Determine the [x, y] coordinate at the center of the cell enclosing the given text.  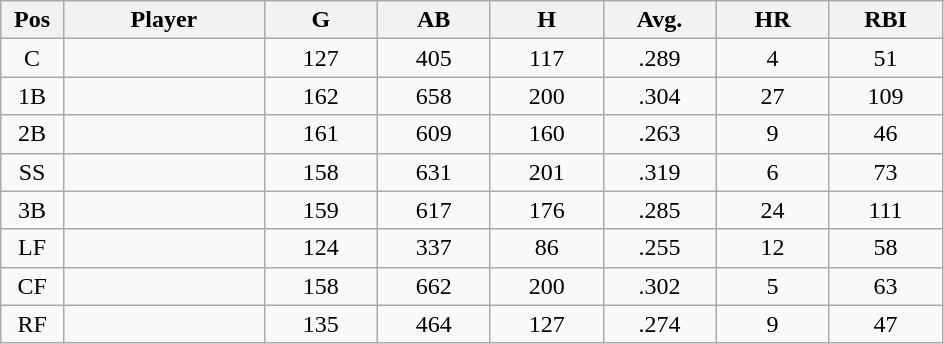
63 [886, 286]
51 [886, 58]
2B [32, 134]
124 [320, 248]
H [546, 20]
.302 [660, 286]
161 [320, 134]
46 [886, 134]
27 [772, 96]
135 [320, 324]
73 [886, 172]
631 [434, 172]
AB [434, 20]
3B [32, 210]
4 [772, 58]
405 [434, 58]
RBI [886, 20]
.285 [660, 210]
.263 [660, 134]
162 [320, 96]
HR [772, 20]
1B [32, 96]
CF [32, 286]
58 [886, 248]
464 [434, 324]
.304 [660, 96]
159 [320, 210]
RF [32, 324]
201 [546, 172]
Pos [32, 20]
.289 [660, 58]
.319 [660, 172]
662 [434, 286]
12 [772, 248]
.274 [660, 324]
24 [772, 210]
.255 [660, 248]
86 [546, 248]
Avg. [660, 20]
Player [164, 20]
337 [434, 248]
SS [32, 172]
160 [546, 134]
G [320, 20]
609 [434, 134]
6 [772, 172]
109 [886, 96]
47 [886, 324]
LF [32, 248]
C [32, 58]
617 [434, 210]
111 [886, 210]
176 [546, 210]
5 [772, 286]
658 [434, 96]
117 [546, 58]
